Find where the given text appears and provide that cell's center as [X, Y] coordinate. 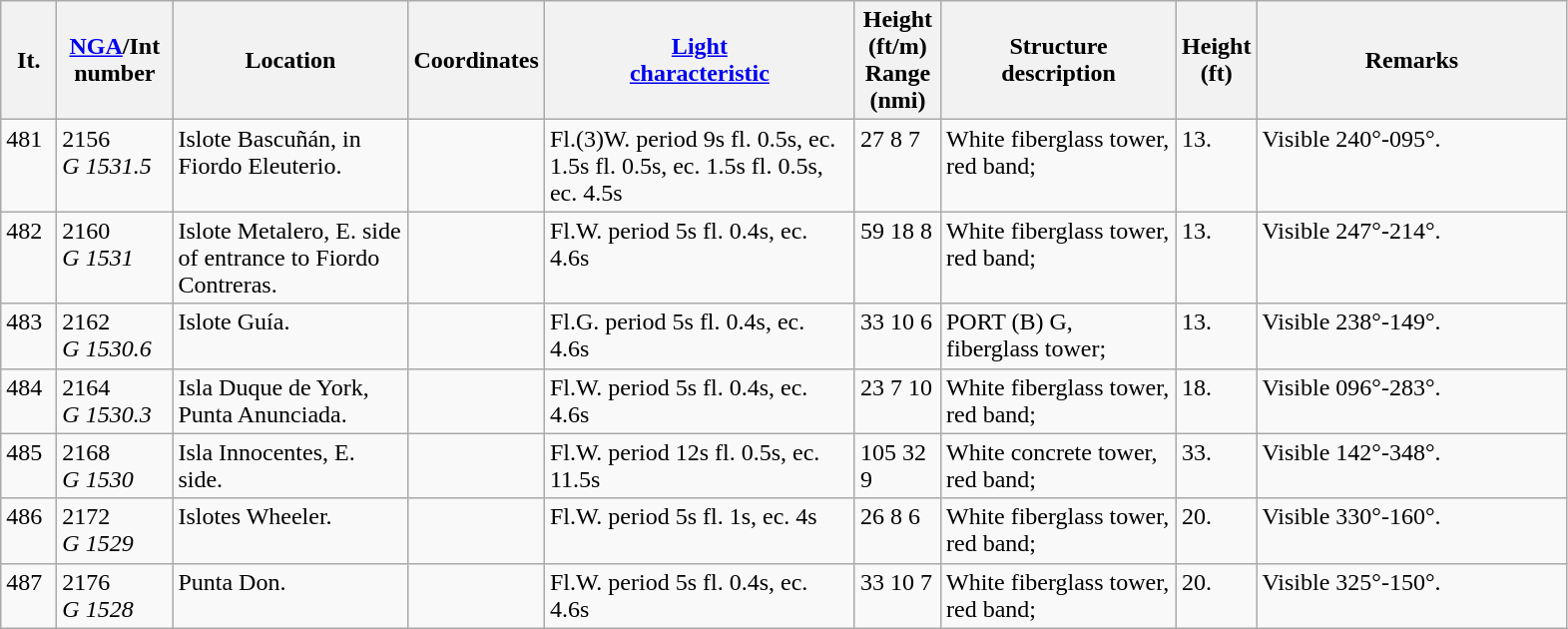
481 [29, 166]
Fl.W. period 5s fl. 1s, ec. 4s [699, 531]
Visible 096°-283°. [1411, 401]
105 32 9 [897, 465]
NGA/Intnumber [115, 60]
26 8 6 [897, 531]
2162G 1530.6 [115, 335]
33 10 6 [897, 335]
59 18 8 [897, 258]
18. [1217, 401]
Remarks [1411, 60]
PORT (B) G, fiberglass tower; [1058, 335]
It. [29, 60]
Fl.G. period 5s fl. 0.4s, ec. 4.6s [699, 335]
Fl.(3)W. period 9s fl. 0.5s, ec. 1.5s fl. 0.5s, ec. 1.5s fl. 0.5s, ec. 4.5s [699, 166]
Visible 240°-095°. [1411, 166]
Lightcharacteristic [699, 60]
482 [29, 258]
487 [29, 595]
Visible 247°-214°. [1411, 258]
486 [29, 531]
483 [29, 335]
Height (ft) [1217, 60]
2168G 1530 [115, 465]
Visible 142°-348°. [1411, 465]
Height (ft/m)Range (nmi) [897, 60]
2176G 1528 [115, 595]
485 [29, 465]
Islote Guía. [290, 335]
33 10 7 [897, 595]
Punta Don. [290, 595]
23 7 10 [897, 401]
27 8 7 [897, 166]
2164G 1530.3 [115, 401]
Isla Innocentes, E. side. [290, 465]
Coordinates [476, 60]
Location [290, 60]
Fl.W. period 12s fl. 0.5s, ec. 11.5s [699, 465]
Visible 238°-149°. [1411, 335]
Islote Bascuñán, in Fiordo Eleuterio. [290, 166]
33. [1217, 465]
Visible 325°-150°. [1411, 595]
Structuredescription [1058, 60]
Visible 330°-160°. [1411, 531]
2156G 1531.5 [115, 166]
Islotes Wheeler. [290, 531]
2160G 1531 [115, 258]
2172G 1529 [115, 531]
Isla Duque de York, Punta Anunciada. [290, 401]
Islote Metalero, E. side of entrance to Fiordo Contreras. [290, 258]
484 [29, 401]
White concrete tower, red band; [1058, 465]
